Extract the (X, Y) coordinate from the center of the cell holding the provided text.  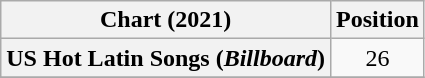
Chart (2021) (166, 20)
US Hot Latin Songs (Billboard) (166, 58)
Position (378, 20)
26 (378, 58)
